Find where the given text appears and provide that cell's center as (X, Y) coordinate. 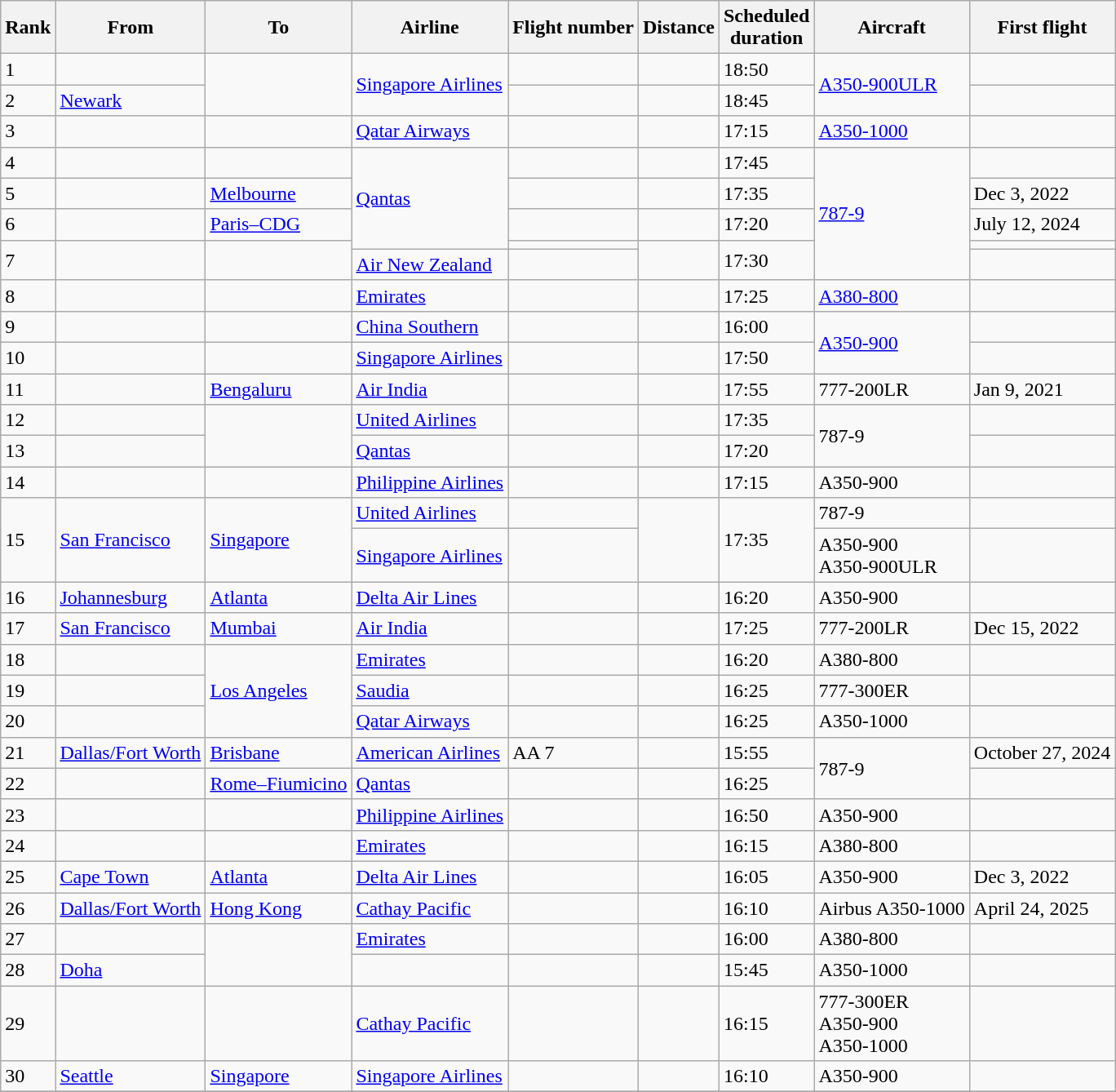
16:05 (766, 877)
777-300ER (892, 690)
27 (28, 939)
18:50 (766, 69)
29 (28, 1023)
16 (28, 597)
Doha (131, 970)
China Southern (430, 326)
5 (28, 193)
17:55 (766, 389)
11 (28, 389)
24 (28, 846)
AA 7 (573, 752)
Bengaluru (279, 389)
10 (28, 357)
Mumbai (279, 628)
Rome–Fiumicino (279, 783)
19 (28, 690)
15:55 (766, 752)
To (279, 28)
2 (28, 100)
13 (28, 451)
28 (28, 970)
16:50 (766, 815)
April 24, 2025 (1042, 908)
From (131, 28)
Brisbane (279, 752)
A350-900A350-900ULR (892, 555)
9 (28, 326)
21 (28, 752)
14 (28, 482)
15:45 (766, 970)
7 (28, 260)
Distance (679, 28)
4 (28, 162)
26 (28, 908)
Aircraft (892, 28)
22 (28, 783)
July 12, 2024 (1042, 224)
Melbourne (279, 193)
8 (28, 295)
American Airlines (430, 752)
3 (28, 131)
18:45 (766, 100)
A350-900ULR (892, 85)
15 (28, 540)
20 (28, 721)
Newark (131, 100)
Cape Town (131, 877)
Airbus A350-1000 (892, 908)
17:30 (766, 260)
Scheduledduration (766, 28)
1 (28, 69)
Jan 9, 2021 (1042, 389)
17 (28, 628)
23 (28, 815)
12 (28, 420)
Dec 15, 2022 (1042, 628)
777-300ERA350-900A350-1000 (892, 1023)
Rank (28, 28)
25 (28, 877)
17:45 (766, 162)
Saudia (430, 690)
Johannesburg (131, 597)
Los Angeles (279, 690)
17:50 (766, 357)
Airline (430, 28)
October 27, 2024 (1042, 752)
30 (28, 1076)
Flight number (573, 28)
18 (28, 659)
First flight (1042, 28)
6 (28, 224)
Seattle (131, 1076)
Hong Kong (279, 908)
Air New Zealand (430, 264)
Paris–CDG (279, 224)
